Pinpoint the cell where the given text exists, returning its [x, y] midpoint coordinate. 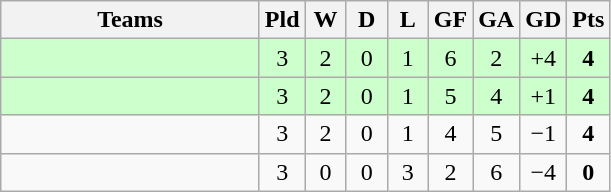
W [326, 20]
−4 [544, 172]
L [408, 20]
GD [544, 20]
D [366, 20]
−1 [544, 134]
GF [450, 20]
Teams [130, 20]
+4 [544, 58]
Pts [588, 20]
Pld [282, 20]
GA [496, 20]
+1 [544, 96]
